Capture the cell that displays the provided text and extract its (x, y) central coordinate. 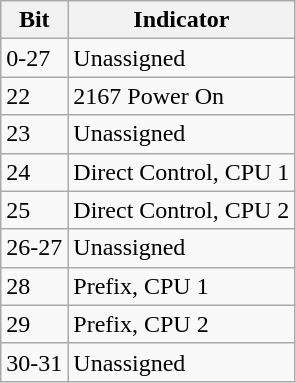
Bit (34, 20)
0-27 (34, 58)
Direct Control, CPU 2 (182, 210)
Direct Control, CPU 1 (182, 172)
Indicator (182, 20)
30-31 (34, 362)
25 (34, 210)
2167 Power On (182, 96)
29 (34, 324)
28 (34, 286)
24 (34, 172)
22 (34, 96)
23 (34, 134)
Prefix, CPU 2 (182, 324)
26-27 (34, 248)
Prefix, CPU 1 (182, 286)
